From the cell containing the given text, extract its center point as (x, y) coordinate. 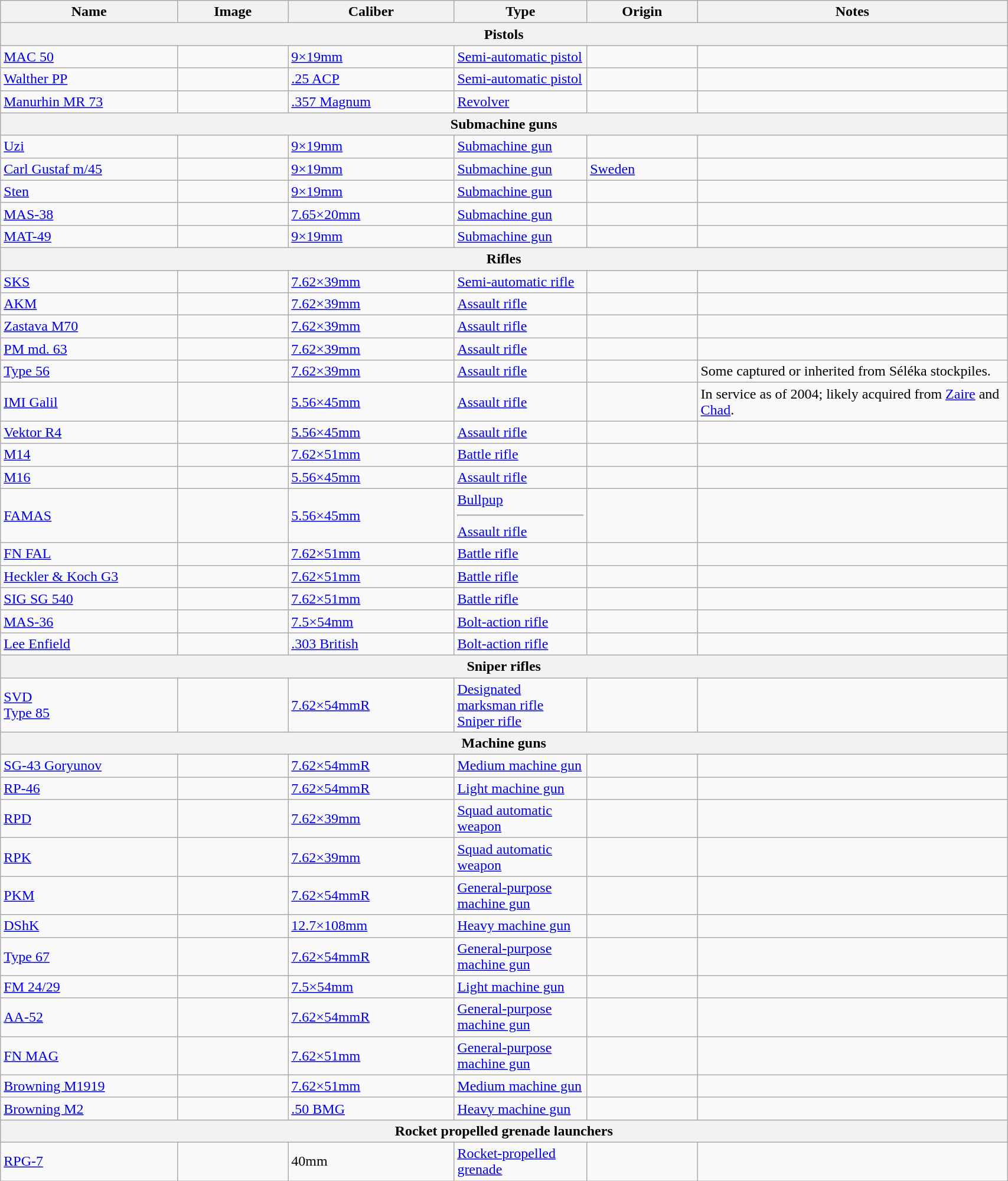
SKS (89, 282)
RPG-7 (89, 1161)
12.7×108mm (371, 926)
SIG SG 540 (89, 599)
Lee Enfield (89, 644)
RPD (89, 818)
.303 British (371, 644)
Some captured or inherited from Séléka stockpiles. (853, 371)
.50 BMG (371, 1108)
MAS-38 (89, 214)
AA-52 (89, 1017)
Rocket propelled grenade launchers (504, 1131)
Rifles (504, 259)
SG-43 Goryunov (89, 766)
Sweden (642, 169)
Origin (642, 12)
Browning M1919 (89, 1086)
FAMAS (89, 516)
DShK (89, 926)
Zastava M70 (89, 327)
Walther PP (89, 79)
Caliber (371, 12)
Semi-automatic rifle (521, 282)
Name (89, 12)
RP-46 (89, 788)
BullpupAssault rifle (521, 516)
MAS-36 (89, 621)
AKM (89, 304)
Sten (89, 191)
M14 (89, 455)
7.65×20mm (371, 214)
Designated marksman rifleSniper rifle (521, 705)
IMI Galil (89, 402)
PKM (89, 895)
Uzi (89, 146)
.357 Magnum (371, 102)
In service as of 2004; likely acquired from Zaire and Chad. (853, 402)
Type 67 (89, 957)
M16 (89, 477)
PM md. 63 (89, 349)
40mm (371, 1161)
Notes (853, 12)
Heckler & Koch G3 (89, 576)
Type 56 (89, 371)
.25 ACP (371, 79)
Browning M2 (89, 1108)
MAT-49 (89, 236)
Submachine guns (504, 124)
Type (521, 12)
FN MAG (89, 1056)
Vektor R4 (89, 432)
Carl Gustaf m/45 (89, 169)
Manurhin MR 73 (89, 102)
Revolver (521, 102)
SVDType 85 (89, 705)
FM 24/29 (89, 987)
Image (233, 12)
Pistols (504, 34)
RPK (89, 857)
Machine guns (504, 743)
Rocket-propelled grenade (521, 1161)
MAC 50 (89, 57)
FN FAL (89, 554)
Sniper rifles (504, 666)
